Output the [X, Y] coordinate of the center of the cell containing the given text.  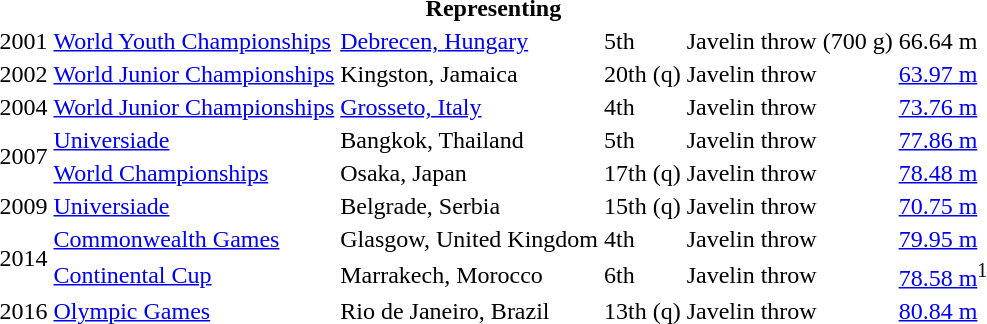
World Youth Championships [194, 41]
Marrakech, Morocco [470, 275]
Grosseto, Italy [470, 107]
Belgrade, Serbia [470, 206]
20th (q) [642, 74]
17th (q) [642, 173]
Glasgow, United Kingdom [470, 239]
Javelin throw (700 g) [790, 41]
6th [642, 275]
Kingston, Jamaica [470, 74]
Debrecen, Hungary [470, 41]
Osaka, Japan [470, 173]
Bangkok, Thailand [470, 140]
15th (q) [642, 206]
Commonwealth Games [194, 239]
World Championships [194, 173]
Continental Cup [194, 275]
